Scan for the cell matching the given text and deliver its [x, y] coordinate at center. 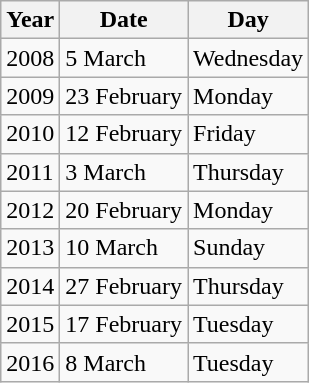
12 February [124, 134]
2012 [30, 210]
23 February [124, 96]
2015 [30, 324]
Wednesday [248, 58]
2008 [30, 58]
2013 [30, 248]
27 February [124, 286]
2011 [30, 172]
10 March [124, 248]
Year [30, 20]
17 February [124, 324]
2016 [30, 362]
Sunday [248, 248]
Friday [248, 134]
2014 [30, 286]
5 March [124, 58]
2009 [30, 96]
3 March [124, 172]
8 March [124, 362]
2010 [30, 134]
Day [248, 20]
Date [124, 20]
20 February [124, 210]
